Provide the (x, y) coordinate of the cell's center where the given text is located.  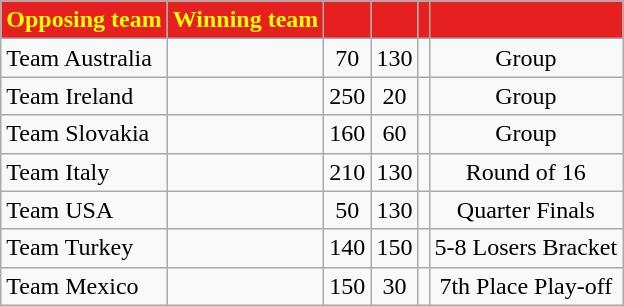
60 (394, 134)
50 (348, 210)
Team USA (84, 210)
70 (348, 58)
5-8 Losers Bracket (526, 248)
Opposing team (84, 20)
210 (348, 172)
Team Ireland (84, 96)
Team Italy (84, 172)
140 (348, 248)
Quarter Finals (526, 210)
Team Turkey (84, 248)
Winning team (246, 20)
160 (348, 134)
30 (394, 286)
20 (394, 96)
250 (348, 96)
7th Place Play-off (526, 286)
Team Australia (84, 58)
Team Slovakia (84, 134)
Team Mexico (84, 286)
Round of 16 (526, 172)
